Search for the cell housing the specified text and yield its [x, y] center coordinate. 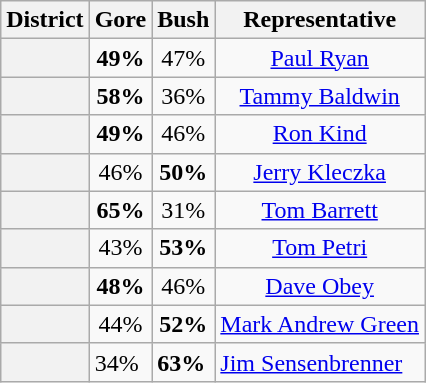
50% [184, 172]
Jim Sensenbrenner [320, 362]
Gore [120, 20]
Tom Petri [320, 248]
District [45, 20]
Bush [184, 20]
52% [184, 324]
34% [120, 362]
65% [120, 210]
Paul Ryan [320, 58]
Mark Andrew Green [320, 324]
48% [120, 286]
Tammy Baldwin [320, 96]
Dave Obey [320, 286]
58% [120, 96]
Ron Kind [320, 134]
Tom Barrett [320, 210]
44% [120, 324]
53% [184, 248]
36% [184, 96]
Jerry Kleczka [320, 172]
63% [184, 362]
31% [184, 210]
Representative [320, 20]
43% [120, 248]
47% [184, 58]
